Detect which cell encompasses the target text, then output its (X, Y) center coordinate. 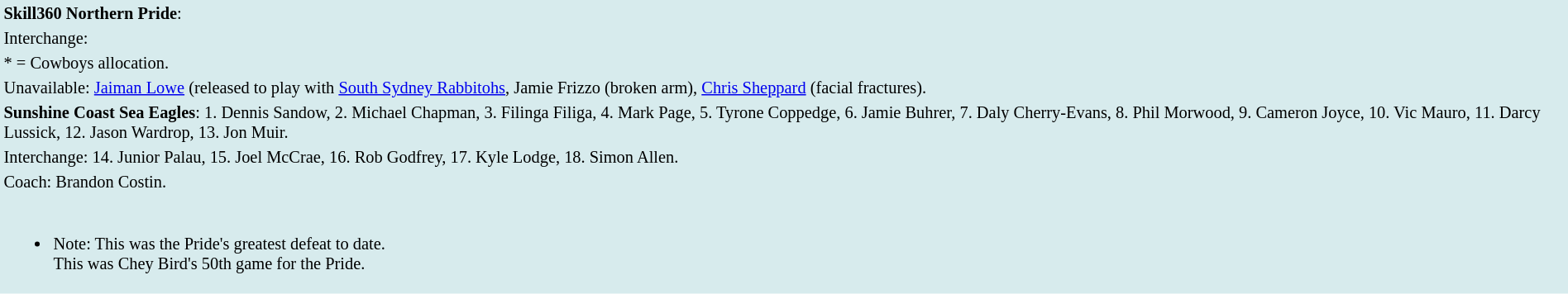
Interchange: 14. Junior Palau, 15. Joel McCrae, 16. Rob Godfrey, 17. Kyle Lodge, 18. Simon Allen. (784, 157)
Interchange: (784, 38)
Skill360 Northern Pride: (784, 13)
Note: This was the Pride's greatest defeat to date.This was Chey Bird's 50th game for the Pride. (784, 244)
Unavailable: Jaiman Lowe (released to play with South Sydney Rabbitohs, Jamie Frizzo (broken arm), Chris Sheppard (facial fractures). (784, 88)
* = Cowboys allocation. (784, 63)
Coach: Brandon Costin. (784, 182)
